Locate the cell with the specified text and output its (x, y) center coordinate. 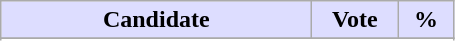
Candidate (156, 20)
Vote (355, 20)
% (426, 20)
